Extract the [X, Y] coordinate from the center of the cell holding the provided text.  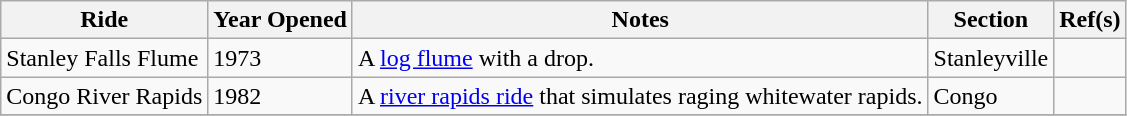
A river rapids ride that simulates raging whitewater rapids. [640, 96]
Congo [991, 96]
1982 [280, 96]
Stanleyville [991, 58]
Ref(s) [1090, 20]
Congo River Rapids [104, 96]
Year Opened [280, 20]
Stanley Falls Flume [104, 58]
Notes [640, 20]
Ride [104, 20]
Section [991, 20]
A log flume with a drop. [640, 58]
1973 [280, 58]
